From the cell containing the given text, extract its center point as (x, y) coordinate. 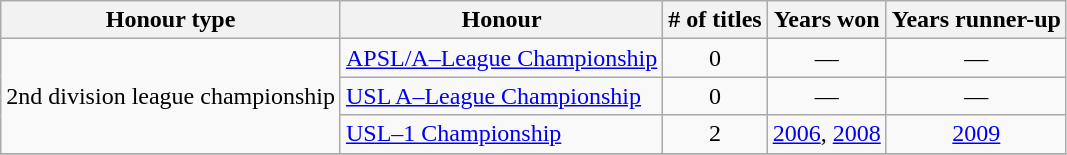
USL–1 Championship (501, 134)
Honour (501, 20)
2 (715, 134)
2009 (976, 134)
Honour type (171, 20)
Years runner-up (976, 20)
APSL/A–League Championship (501, 58)
2006, 2008 (826, 134)
# of titles (715, 20)
Years won (826, 20)
2nd division league championship (171, 96)
USL A–League Championship (501, 96)
